Pinpoint the cell where the given text exists, returning its (x, y) midpoint coordinate. 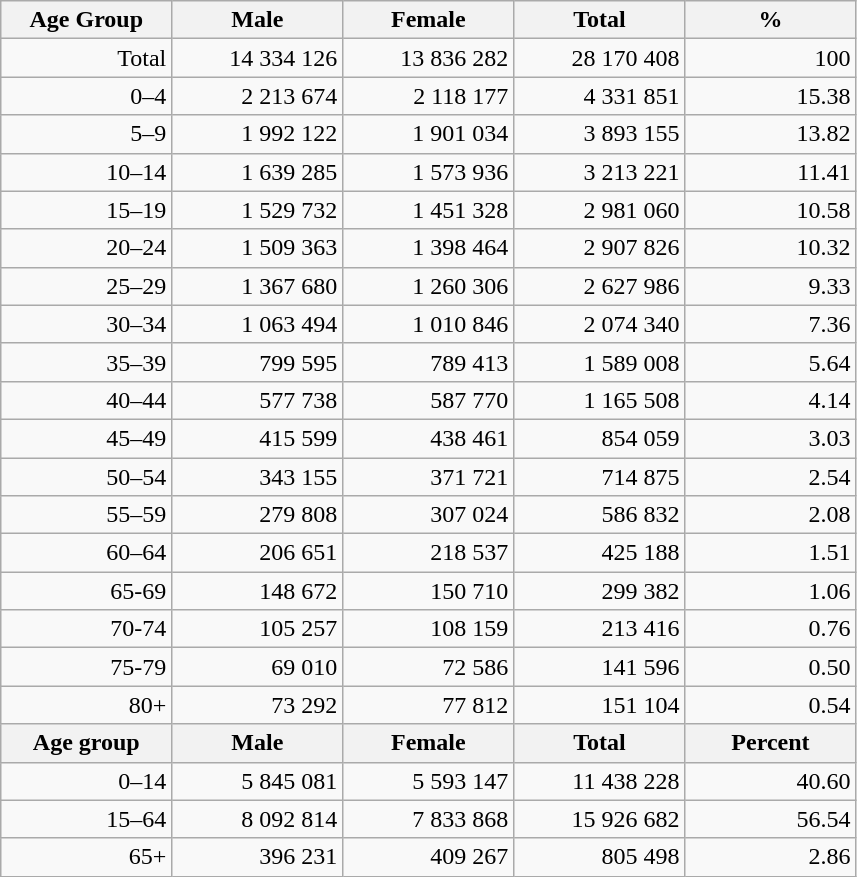
Percent (770, 743)
80+ (86, 705)
577 738 (258, 400)
0.54 (770, 705)
343 155 (258, 477)
141 596 (600, 667)
1 063 494 (258, 324)
77 812 (428, 705)
805 498 (600, 857)
15–19 (86, 210)
20–24 (86, 248)
2.08 (770, 515)
10.58 (770, 210)
151 104 (600, 705)
45–49 (86, 438)
75-79 (86, 667)
15 926 682 (600, 819)
40–44 (86, 400)
14 334 126 (258, 58)
1 589 008 (600, 362)
65-69 (86, 591)
0.50 (770, 667)
213 416 (600, 629)
5 845 081 (258, 781)
150 710 (428, 591)
438 461 (428, 438)
425 188 (600, 553)
56.54 (770, 819)
279 808 (258, 515)
69 010 (258, 667)
5–9 (86, 134)
1 529 732 (258, 210)
10–14 (86, 172)
7 833 868 (428, 819)
9.33 (770, 286)
13 836 282 (428, 58)
586 832 (600, 515)
0.76 (770, 629)
8 092 814 (258, 819)
1 639 285 (258, 172)
1 165 508 (600, 400)
30–34 (86, 324)
2 981 060 (600, 210)
371 721 (428, 477)
307 024 (428, 515)
10.32 (770, 248)
1 367 680 (258, 286)
25–29 (86, 286)
5 593 147 (428, 781)
1 509 363 (258, 248)
1 010 846 (428, 324)
1 992 122 (258, 134)
35–39 (86, 362)
50–54 (86, 477)
15.38 (770, 96)
0–4 (86, 96)
206 651 (258, 553)
73 292 (258, 705)
105 257 (258, 629)
7.36 (770, 324)
11.41 (770, 172)
28 170 408 (600, 58)
100 (770, 58)
40.60 (770, 781)
60–64 (86, 553)
218 537 (428, 553)
3 893 155 (600, 134)
714 875 (600, 477)
415 599 (258, 438)
65+ (86, 857)
148 672 (258, 591)
299 382 (600, 591)
72 586 (428, 667)
11 438 228 (600, 781)
% (770, 20)
4 331 851 (600, 96)
3.03 (770, 438)
Age group (86, 743)
799 595 (258, 362)
1 260 306 (428, 286)
1 451 328 (428, 210)
2 213 674 (258, 96)
409 267 (428, 857)
Age Group (86, 20)
2.86 (770, 857)
2 118 177 (428, 96)
2 627 986 (600, 286)
55–59 (86, 515)
3 213 221 (600, 172)
108 159 (428, 629)
1 573 936 (428, 172)
789 413 (428, 362)
1.06 (770, 591)
2.54 (770, 477)
396 231 (258, 857)
2 074 340 (600, 324)
1 901 034 (428, 134)
13.82 (770, 134)
1.51 (770, 553)
1 398 464 (428, 248)
5.64 (770, 362)
587 770 (428, 400)
854 059 (600, 438)
70-74 (86, 629)
0–14 (86, 781)
15–64 (86, 819)
4.14 (770, 400)
2 907 826 (600, 248)
